Locate the cell with the specified text and output its [X, Y] center coordinate. 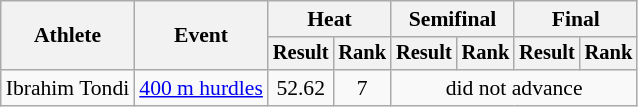
Event [201, 36]
did not advance [514, 88]
Final [576, 19]
Heat [330, 19]
Semifinal [452, 19]
Athlete [68, 36]
7 [362, 88]
52.62 [301, 88]
Ibrahim Tondi [68, 88]
400 m hurdles [201, 88]
